Capture the cell that displays the provided text and extract its (X, Y) central coordinate. 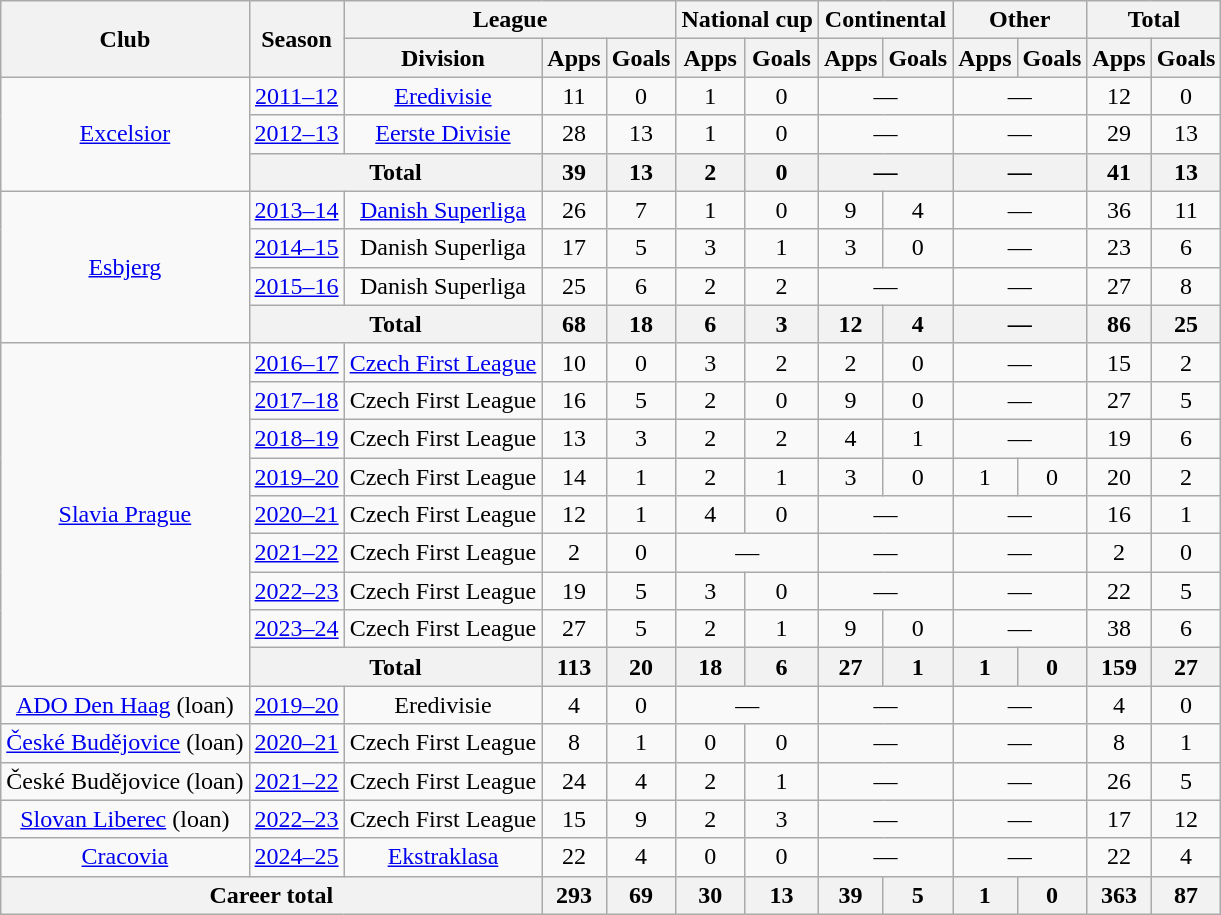
41 (1119, 172)
2016–17 (296, 362)
24 (574, 781)
Career total (272, 895)
Slovan Liberec (loan) (125, 819)
7 (641, 210)
Ekstraklasa (443, 857)
38 (1119, 629)
2023–24 (296, 629)
29 (1119, 134)
363 (1119, 895)
2015–16 (296, 286)
Cracovia (125, 857)
10 (574, 362)
28 (574, 134)
2024–25 (296, 857)
Continental (885, 20)
Club (125, 39)
League (510, 20)
Slavia Prague (125, 514)
2011–12 (296, 96)
2014–15 (296, 248)
Eerste Divisie (443, 134)
69 (641, 895)
86 (1119, 324)
159 (1119, 667)
Season (296, 39)
14 (574, 477)
Division (443, 58)
2018–19 (296, 438)
23 (1119, 248)
293 (574, 895)
Esbjerg (125, 267)
2012–13 (296, 134)
87 (1186, 895)
2017–18 (296, 400)
ADO Den Haag (loan) (125, 705)
68 (574, 324)
30 (710, 895)
2013–14 (296, 210)
36 (1119, 210)
113 (574, 667)
National cup (747, 20)
Excelsior (125, 134)
Other (1020, 20)
